Capture the cell that displays the provided text and extract its (X, Y) central coordinate. 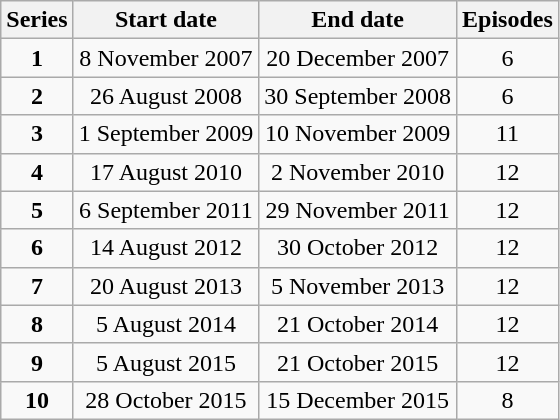
9 (37, 362)
10 November 2009 (358, 134)
15 December 2015 (358, 400)
30 October 2012 (358, 248)
14 August 2012 (166, 248)
21 October 2015 (358, 362)
2 (37, 96)
Episodes (508, 20)
Series (37, 20)
17 August 2010 (166, 172)
7 (37, 286)
11 (508, 134)
20 August 2013 (166, 286)
5 November 2013 (358, 286)
10 (37, 400)
5 (37, 210)
29 November 2011 (358, 210)
1 (37, 58)
6 September 2011 (166, 210)
21 October 2014 (358, 324)
End date (358, 20)
20 December 2007 (358, 58)
26 August 2008 (166, 96)
Start date (166, 20)
8 November 2007 (166, 58)
4 (37, 172)
2 November 2010 (358, 172)
30 September 2008 (358, 96)
28 October 2015 (166, 400)
5 August 2014 (166, 324)
1 September 2009 (166, 134)
5 August 2015 (166, 362)
3 (37, 134)
